Find where the given text appears and provide that cell's center as (X, Y) coordinate. 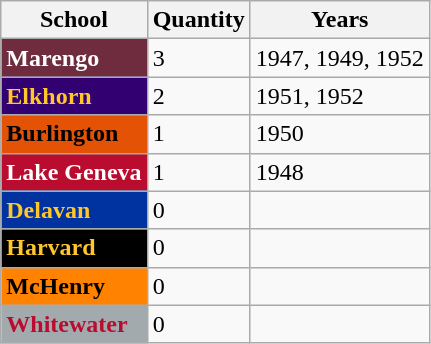
Whitewater (74, 324)
Burlington (74, 134)
Quantity (198, 20)
Elkhorn (74, 96)
Lake Geneva (74, 172)
Harvard (74, 248)
1950 (340, 134)
Marengo (74, 58)
3 (198, 58)
1951, 1952 (340, 96)
McHenry (74, 286)
Years (340, 20)
2 (198, 96)
1947, 1949, 1952 (340, 58)
1948 (340, 172)
School (74, 20)
Delavan (74, 210)
